Search for the cell housing the specified text and yield its [X, Y] center coordinate. 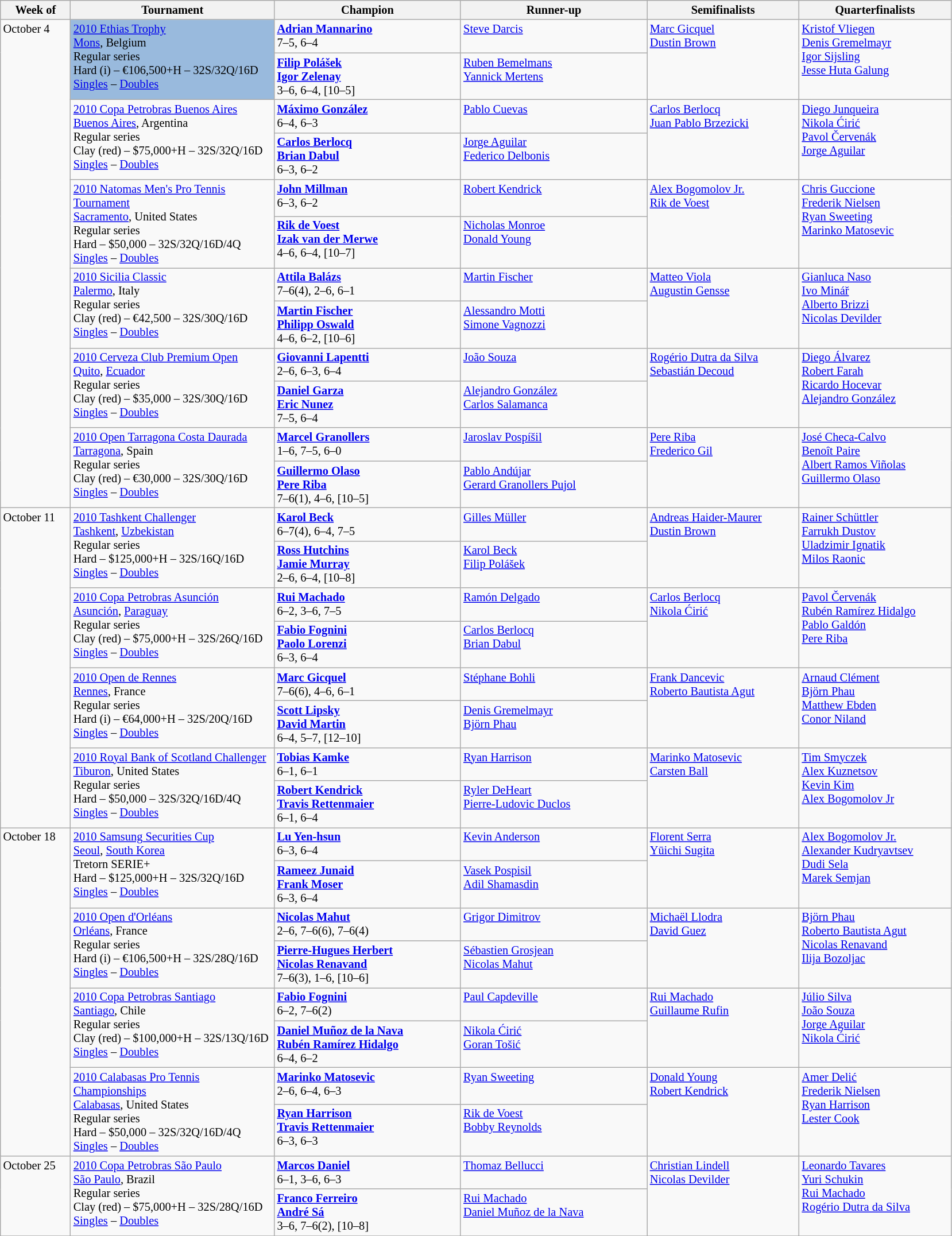
Marcel Granollers1–6, 7–5, 6–0 [367, 444]
2010 Copa Petrobras Asunción Asunción, ParaguayRegular seriesClay (red) – $75,000+H – 32S/26Q/16DSingles – Doubles [172, 628]
Pere Riba Frederico Gil [723, 467]
Fabio Fognini Paolo Lorenzi6–3, 6–4 [367, 644]
Nicolas Mahut2–6, 7–6(6), 7–6(4) [367, 924]
Ryan Sweeting [554, 1086]
2010 Calabasas Pro Tennis Championships Calabasas, United StatesRegular seriesHard – $50,000 – 32S/32Q/16D/4QSingles – Doubles [172, 1111]
Paul Capdeville [554, 1004]
Jaroslav Pospíšil [554, 444]
Ryan Harrison [554, 764]
Rik de Voest Bobby Reynolds [554, 1130]
Tobias Kamke6–1, 6–1 [367, 764]
Quarterfinalists [875, 10]
Ruben Bemelmans Yannick Mertens [554, 76]
Diego Álvarez Robert Farah Ricardo Hocevar Alejandro González [875, 388]
Champion [367, 10]
Rik de Voest Izak van der Merwe4–6, 6–4, [10–7] [367, 242]
Karol Beck Filip Polášek [554, 564]
Adrian Mannarino7–5, 6–4 [367, 36]
2010 Copa Petrobras Buenos Aires Buenos Aires, ArgentinaRegular seriesClay (red) – $75,000+H – 32S/32Q/16DSingles – Doubles [172, 139]
Daniel Muñoz de la Nava Rubén Ramírez Hidalgo6–4, 6–2 [367, 1044]
Diego Junqueira Nikola Ćirić Pavol Červenák Jorge Aguilar [875, 139]
Arnaud Clément Björn Phau Matthew Ebden Conor Niland [875, 707]
Stéphane Bohli [554, 684]
Pierre-Hugues Herbert Nicolas Renavand7–6(3), 1–6, [10–6] [367, 964]
Donald Young Robert Kendrick [723, 1111]
Ross Hutchins Jamie Murray2–6, 6–4, [10–8] [367, 564]
Alex Bogomolov Jr. Rik de Voest [723, 224]
Frank Dancevic Roberto Bautista Agut [723, 707]
Marc Gicquel7–6(6), 4–6, 6–1 [367, 684]
Filip Polášek Igor Zelenay3–6, 6–4, [10–5] [367, 76]
Thomaz Bellucci [554, 1172]
2010 Royal Bank of Scotland Challenger Tiburon, United StatesRegular seriesHard – $50,000 – 32S/32Q/16D/4QSingles – Doubles [172, 788]
2010 Natomas Men's Pro Tennis Tournament Sacramento, United StatesRegular seriesHard – $50,000 – 32S/32Q/16D/4QSingles – Doubles [172, 224]
Week of [36, 10]
Björn Phau Roberto Bautista Agut Nicolas Renavand Ilija Bozoljac [875, 947]
Vasek Pospisil Adil Shamasdin [554, 884]
Martin Fischer Philipp Oswald4–6, 6–2, [10–6] [367, 324]
2010 Tashkent Challenger Tashkent, UzbekistanRegular seriesHard – $125,000+H – 32S/16Q/16DSingles – Doubles [172, 548]
October 4 [36, 264]
Andreas Haider-Maurer Dustin Brown [723, 548]
Rogério Dutra da Silva Sebastián Decoud [723, 388]
2010 Copa Petrobras Santiago Santiago, ChileRegular seriesClay (red) – $100,000+H – 32S/13Q/16DSingles – Doubles [172, 1028]
Gilles Müller [554, 524]
Rameez Junaid Frank Moser6–3, 6–4 [367, 884]
2010 Open de Rennes Rennes, FranceRegular seriesHard (i) – €64,000+H – 32S/20Q/16DSingles – Doubles [172, 707]
Robert Kendrick Travis Rettenmaier6–1, 6–4 [367, 804]
Rainer Schüttler Farrukh Dustov Uladzimir Ignatik Milos Raonic [875, 548]
Ryan Harrison Travis Rettenmaier 6–3, 6–3 [367, 1130]
Scott Lipsky David Martin6–4, 5–7, [12–10] [367, 724]
Michaël Llodra David Guez [723, 947]
Carlos Berlocq Brian Dabul6–3, 6–2 [367, 156]
Grigor Dimitrov [554, 924]
José Checa-Calvo Benoît Paire Albert Ramos Viñolas Guillermo Olaso [875, 467]
Guillermo Olaso Pere Riba7–6(1), 4–6, [10–5] [367, 485]
Martin Fischer [554, 284]
Carlos Berlocq Juan Pablo Brzezicki [723, 139]
João Souza [554, 365]
Marinko Matosevic Carsten Ball [723, 788]
2010 Cerveza Club Premium Open Quito, EcuadorRegular seriesClay (red) – $35,000 – 32S/30Q/16DSingles – Doubles [172, 388]
Carlos Berlocq Nikola Ćirić [723, 628]
Sébastien Grosjean Nicolas Mahut [554, 964]
2010 Open Tarragona Costa Daurada Tarragona, SpainRegular seriesClay (red) – €30,000 – 32S/30Q/16DSingles – Doubles [172, 467]
Nicholas Monroe Donald Young [554, 242]
Tournament [172, 10]
2010 Sicilia Classic Palermo, ItalyRegular seriesClay (red) – €42,500 – 32S/30Q/16DSingles – Doubles [172, 308]
Lu Yen-hsun6–3, 6–4 [367, 844]
Ryler DeHeart Pierre-Ludovic Duclos [554, 804]
Carlos Berlocq Brian Dabul [554, 644]
Pablo Cuevas [554, 116]
Karol Beck6–7(4), 6–4, 7–5 [367, 524]
Florent Serra Yūichi Sugita [723, 867]
Kristof Vliegen Denis Gremelmayr Igor Sijsling Jesse Huta Galung [875, 60]
Denis Gremelmayr Björn Phau [554, 724]
Daniel Garza Eric Nunez7–5, 6–4 [367, 404]
John Millman6–3, 6–2 [367, 198]
2010 Copa Petrobras São Paulo São Paulo, BrazilRegular seriesClay (red) – $75,000+H – 32S/28Q/16DSingles – Doubles [172, 1195]
Alex Bogomolov Jr. Alexander Kudryavtsev Dudi Sela Marek Semjan [875, 867]
Semifinalists [723, 10]
Christian Lindell Nicolas Devilder [723, 1195]
Marinko Matosevic2–6, 6–4, 6–3 [367, 1086]
Rui Machado Guillaume Rufin [723, 1028]
Amer Delić Frederik Nielsen Ryan Harrison Lester Cook [875, 1111]
Chris Guccione Frederik Nielsen Ryan Sweeting Marinko Matosevic [875, 224]
Franco Ferreiro André Sá 3–6, 7–6(2), [10–8] [367, 1212]
Jorge Aguilar Federico Delbonis [554, 156]
2010 Ethias Trophy Mons, BelgiumRegular seriesHard (i) – €106,500+H – 32S/32Q/16DSingles – Doubles [172, 60]
Gianluca Naso Ivo Minář Alberto Brizzi Nicolas Devilder [875, 308]
Matteo Viola Augustin Gensse [723, 308]
October 11 [36, 667]
Nikola Ćirić Goran Tošić [554, 1044]
Runner-up [554, 10]
Júlio Silva João Souza Jorge Aguilar Nikola Ćirić [875, 1028]
Rui Machado6–2, 3–6, 7–5 [367, 605]
Pavol Červenák Rubén Ramírez Hidalgo Pablo Galdón Pere Riba [875, 628]
October 18 [36, 991]
Kevin Anderson [554, 844]
Robert Kendrick [554, 198]
Fabio Fognini6–2, 7–6(2) [367, 1004]
Rui Machado Daniel Muñoz de la Nava [554, 1212]
Giovanni Lapentti2–6, 6–3, 6–4 [367, 365]
Marcos Daniel6–1, 3–6, 6–3 [367, 1172]
Marc Gicquel Dustin Brown [723, 60]
2010 Samsung Securities Cup Seoul, South KoreaTretorn SERIE+Hard – $125,000+H – 32S/32Q/16DSingles – Doubles [172, 867]
Máximo González6–4, 6–3 [367, 116]
Alessandro Motti Simone Vagnozzi [554, 324]
Ramón Delgado [554, 605]
Leonardo Tavares Yuri Schukin Rui Machado Rogério Dutra da Silva [875, 1195]
October 25 [36, 1195]
Alejandro González Carlos Salamanca [554, 404]
Steve Darcis [554, 36]
Pablo Andújar Gerard Granollers Pujol [554, 485]
2010 Open d'Orléans Orléans, FranceRegular seriesHard (i) – €106,500+H – 32S/28Q/16DSingles – Doubles [172, 947]
Attila Balázs7–6(4), 2–6, 6–1 [367, 284]
Tim Smyczek Alex Kuznetsov Kevin Kim Alex Bogomolov Jr [875, 788]
